Locate the cell with the specified text and output its (X, Y) center coordinate. 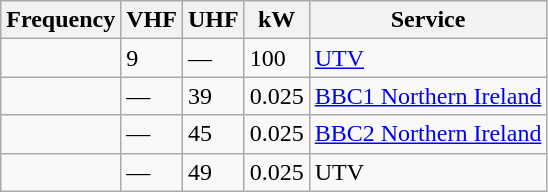
UHF (213, 20)
39 (213, 96)
BBC2 Northern Ireland (428, 134)
9 (152, 58)
Service (428, 20)
49 (213, 172)
BBC1 Northern Ireland (428, 96)
45 (213, 134)
VHF (152, 20)
Frequency (61, 20)
kW (276, 20)
100 (276, 58)
